Extract the [x, y] coordinate from the center of the cell holding the provided text.  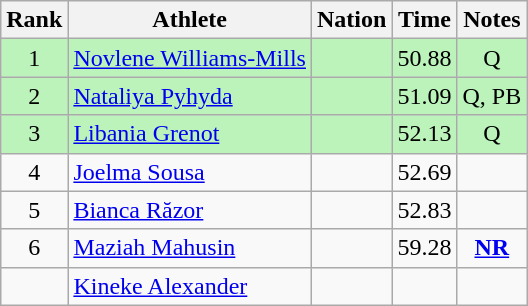
52.83 [424, 210]
Bianca Răzor [190, 210]
Novlene Williams-Mills [190, 58]
Time [424, 20]
50.88 [424, 58]
Libania Grenot [190, 134]
2 [34, 96]
51.09 [424, 96]
59.28 [424, 248]
Athlete [190, 20]
Joelma Sousa [190, 172]
Nataliya Pyhyda [190, 96]
52.69 [424, 172]
Rank [34, 20]
1 [34, 58]
4 [34, 172]
6 [34, 248]
5 [34, 210]
Nation [351, 20]
Maziah Mahusin [190, 248]
Q, PB [492, 96]
52.13 [424, 134]
Notes [492, 20]
3 [34, 134]
Kineke Alexander [190, 286]
NR [492, 248]
